From the cell containing the given text, extract its center point as [X, Y] coordinate. 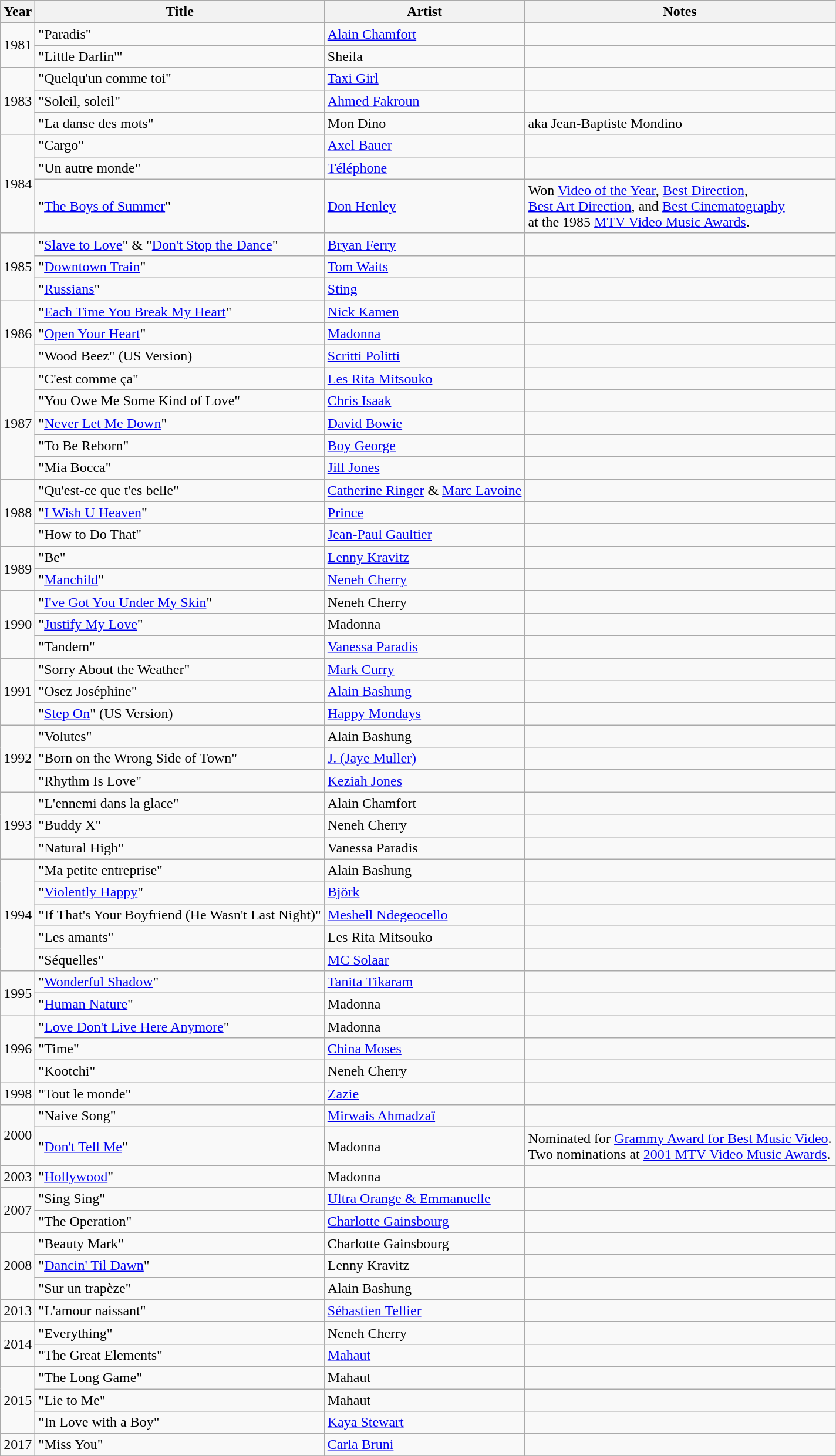
"Hollywood" [180, 1177]
Ahmed Fakroun [424, 101]
1987 [18, 423]
Taxi Girl [424, 79]
"Ma petite entreprise" [180, 870]
"Tandem" [180, 646]
Jean-Paul Gaultier [424, 535]
"Born on the Wrong Side of Town" [180, 759]
1995 [18, 993]
Won Video of the Year, Best Direction, Best Art Direction, and Best Cinematography at the 1985 MTV Video Music Awards. [680, 206]
Don Henley [424, 206]
2013 [18, 1310]
Nominated for Grammy Award for Best Music Video. Two nominations at 2001 MTV Video Music Awards. [680, 1146]
J. (Jaye Muller) [424, 759]
1986 [18, 334]
"The Operation" [180, 1221]
"The Long Game" [180, 1377]
2003 [18, 1177]
"The Great Elements" [180, 1355]
Ultra Orange & Emmanuelle [424, 1199]
"L'ennemi dans la glace" [180, 803]
2008 [18, 1266]
"To Be Reborn" [180, 446]
"Justify My Love" [180, 624]
"Wood Beez" (US Version) [180, 356]
Tanita Tikaram [424, 982]
"Séquelles" [180, 959]
Happy Mondays [424, 714]
"La danse des mots" [180, 123]
China Moses [424, 1049]
2014 [18, 1344]
"Un autre monde" [180, 168]
2007 [18, 1210]
2015 [18, 1400]
"I've Got You Under My Skin" [180, 602]
"Beauty Mark" [180, 1243]
"Step On" (US Version) [180, 714]
"Buddy X" [180, 825]
"Everything" [180, 1333]
Bryan Ferry [424, 244]
Zazie [424, 1094]
Catherine Ringer & Marc Lavoine [424, 490]
Jill Jones [424, 468]
Title [180, 12]
"Human Nature" [180, 1004]
"Rhythm Is Love" [180, 781]
Carla Bruni [424, 1445]
Björk [424, 892]
1994 [18, 915]
"Each Time You Break My Heart" [180, 312]
Kaya Stewart [424, 1423]
1996 [18, 1049]
MC Solaar [424, 959]
"Russians" [180, 289]
"Qu'est-ce que t'es belle" [180, 490]
"Miss You" [180, 1445]
1991 [18, 691]
Prince [424, 513]
"Open Your Heart" [180, 334]
"I Wish U Heaven" [180, 513]
aka Jean-Baptiste Mondino [680, 123]
"Soleil, soleil" [180, 101]
"Lie to Me" [180, 1400]
"Manchild" [180, 579]
Chris Isaak [424, 401]
"Love Don't Live Here Anymore" [180, 1027]
"The Boys of Summer" [180, 206]
"Kootchi" [180, 1071]
Nick Kamen [424, 312]
2017 [18, 1445]
"Never Let Me Down" [180, 423]
1993 [18, 825]
Artist [424, 12]
"Be" [180, 557]
Boy George [424, 446]
"Tout le monde" [180, 1094]
1984 [18, 184]
"Natural High" [180, 848]
"Sur un trapèze" [180, 1288]
"Paradis" [180, 34]
Axel Bauer [424, 146]
"Cargo" [180, 146]
"Downtown Train" [180, 267]
"Mia Bocca" [180, 468]
Tom Waits [424, 267]
"Dancin' Til Dawn" [180, 1266]
"C'est comme ça" [180, 379]
Mark Curry [424, 669]
1992 [18, 759]
Sting [424, 289]
"Sing Sing" [180, 1199]
"Osez Joséphine" [180, 692]
1998 [18, 1094]
"Wonderful Shadow" [180, 982]
1985 [18, 267]
"Slave to Love" & "Don't Stop the Dance" [180, 244]
"Quelqu'un comme toi" [180, 79]
"Time" [180, 1049]
David Bowie [424, 423]
Scritti Politti [424, 356]
"Sorry About the Weather" [180, 669]
"Naive Song" [180, 1116]
Mirwais Ahmadzaï [424, 1116]
1988 [18, 513]
Téléphone [424, 168]
"How to Do That" [180, 535]
1983 [18, 101]
1981 [18, 45]
"Violently Happy" [180, 892]
Meshell Ndegeocello [424, 915]
2000 [18, 1135]
"Volutes" [180, 736]
"You Owe Me Some Kind of Love" [180, 401]
"Les amants" [180, 937]
Keziah Jones [424, 781]
Notes [680, 12]
1990 [18, 624]
1989 [18, 568]
Sheila [424, 56]
"Little Darlin'" [180, 56]
Year [18, 12]
"In Love with a Boy" [180, 1423]
Sébastien Tellier [424, 1310]
Mon Dino [424, 123]
"Don't Tell Me" [180, 1146]
"L'amour naissant" [180, 1310]
"If That's Your Boyfriend (He Wasn't Last Night)" [180, 915]
